Return the [X, Y] coordinate for the center point of the cell that contains the specified text.  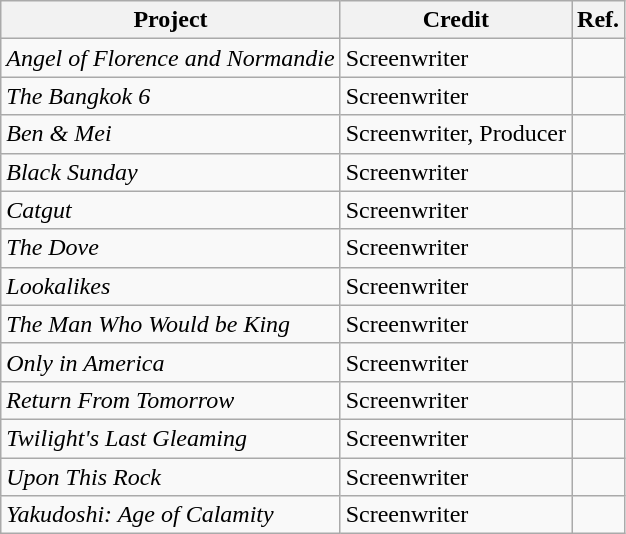
Screenwriter, Producer [456, 134]
Credit [456, 20]
Twilight's Last Gleaming [170, 438]
Catgut [170, 210]
Ref. [598, 20]
Return From Tomorrow [170, 400]
Angel of Florence and Normandie [170, 58]
Project [170, 20]
The Man Who Would be King [170, 324]
Upon This Rock [170, 477]
Ben & Mei [170, 134]
The Bangkok 6 [170, 96]
Lookalikes [170, 286]
The Dove [170, 248]
Yakudoshi: Age of Calamity [170, 515]
Only in America [170, 362]
Black Sunday [170, 172]
